Return the (x, y) coordinate for the center point of the cell that contains the specified text.  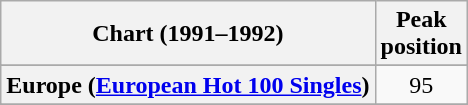
Peakposition (421, 34)
Europe (European Hot 100 Singles) (188, 85)
Chart (1991–1992) (188, 34)
95 (421, 85)
